Provide the [x, y] coordinate of the cell's center where the given text is located.  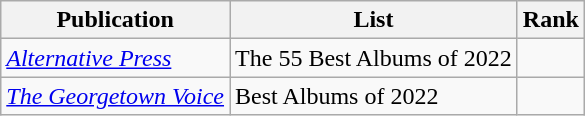
The 55 Best Albums of 2022 [374, 58]
The Georgetown Voice [116, 96]
List [374, 20]
Best Albums of 2022 [374, 96]
Alternative Press [116, 58]
Rank [550, 20]
Publication [116, 20]
